Provide the [x, y] coordinate of the cell's center where the given text is located.  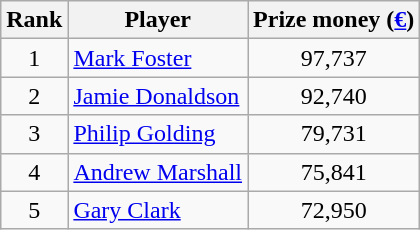
Prize money (€) [334, 20]
Andrew Marshall [158, 172]
97,737 [334, 58]
Rank [34, 20]
Player [158, 20]
75,841 [334, 172]
Philip Golding [158, 134]
5 [34, 210]
4 [34, 172]
2 [34, 96]
72,950 [334, 210]
3 [34, 134]
79,731 [334, 134]
1 [34, 58]
Jamie Donaldson [158, 96]
Gary Clark [158, 210]
92,740 [334, 96]
Mark Foster [158, 58]
